Search for the cell housing the specified text and yield its (x, y) center coordinate. 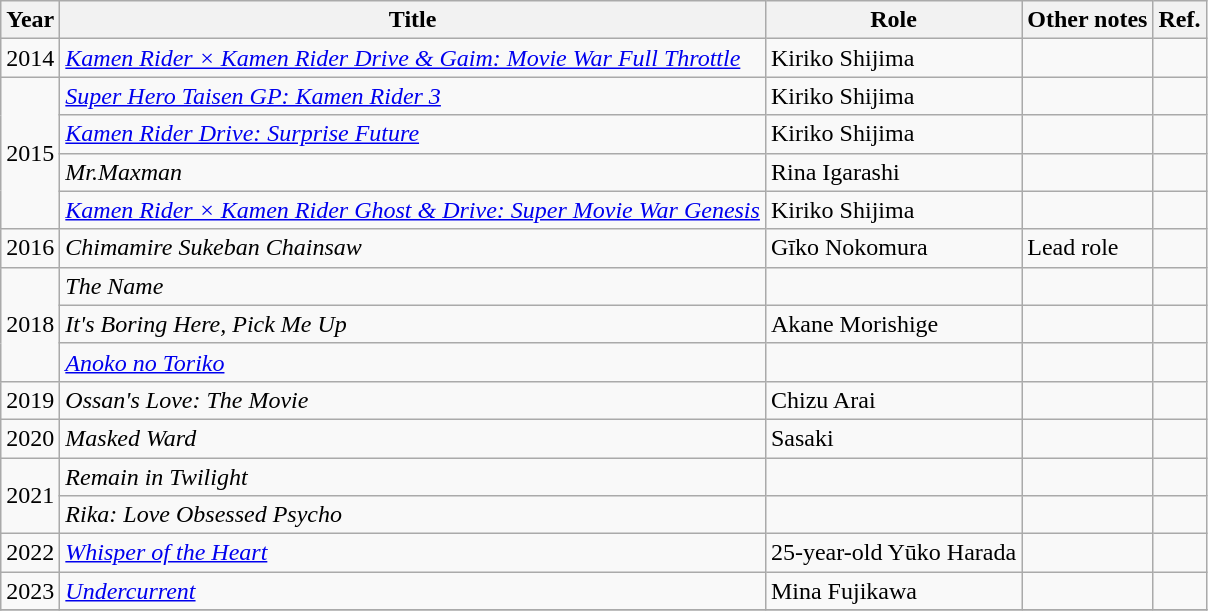
2016 (30, 248)
Super Hero Taisen GP: Kamen Rider 3 (413, 96)
2023 (30, 591)
Kamen Rider Drive: Surprise Future (413, 134)
Lead role (1088, 248)
Kamen Rider × Kamen Rider Drive & Gaim: Movie War Full Throttle (413, 58)
Undercurrent (413, 591)
Title (413, 20)
Chimamire Sukeban Chainsaw (413, 248)
Rina Igarashi (893, 172)
2021 (30, 496)
It's Boring Here, Pick Me Up (413, 324)
Role (893, 20)
Rika: Love Obsessed Psycho (413, 515)
Mr.Maxman (413, 172)
Akane Morishige (893, 324)
2014 (30, 58)
The Name (413, 286)
2018 (30, 324)
Masked Ward (413, 438)
Mina Fujikawa (893, 591)
Whisper of the Heart (413, 553)
2020 (30, 438)
Kamen Rider × Kamen Rider Ghost & Drive: Super Movie War Genesis (413, 210)
Ref. (1180, 20)
2022 (30, 553)
Ossan's Love: The Movie (413, 400)
2015 (30, 153)
Sasaki (893, 438)
2019 (30, 400)
25-year-old Yūko Harada (893, 553)
Gīko Nokomura (893, 248)
Anoko no Toriko (413, 362)
Year (30, 20)
Remain in Twilight (413, 477)
Chizu Arai (893, 400)
Other notes (1088, 20)
